Capture the cell that displays the provided text and extract its [x, y] central coordinate. 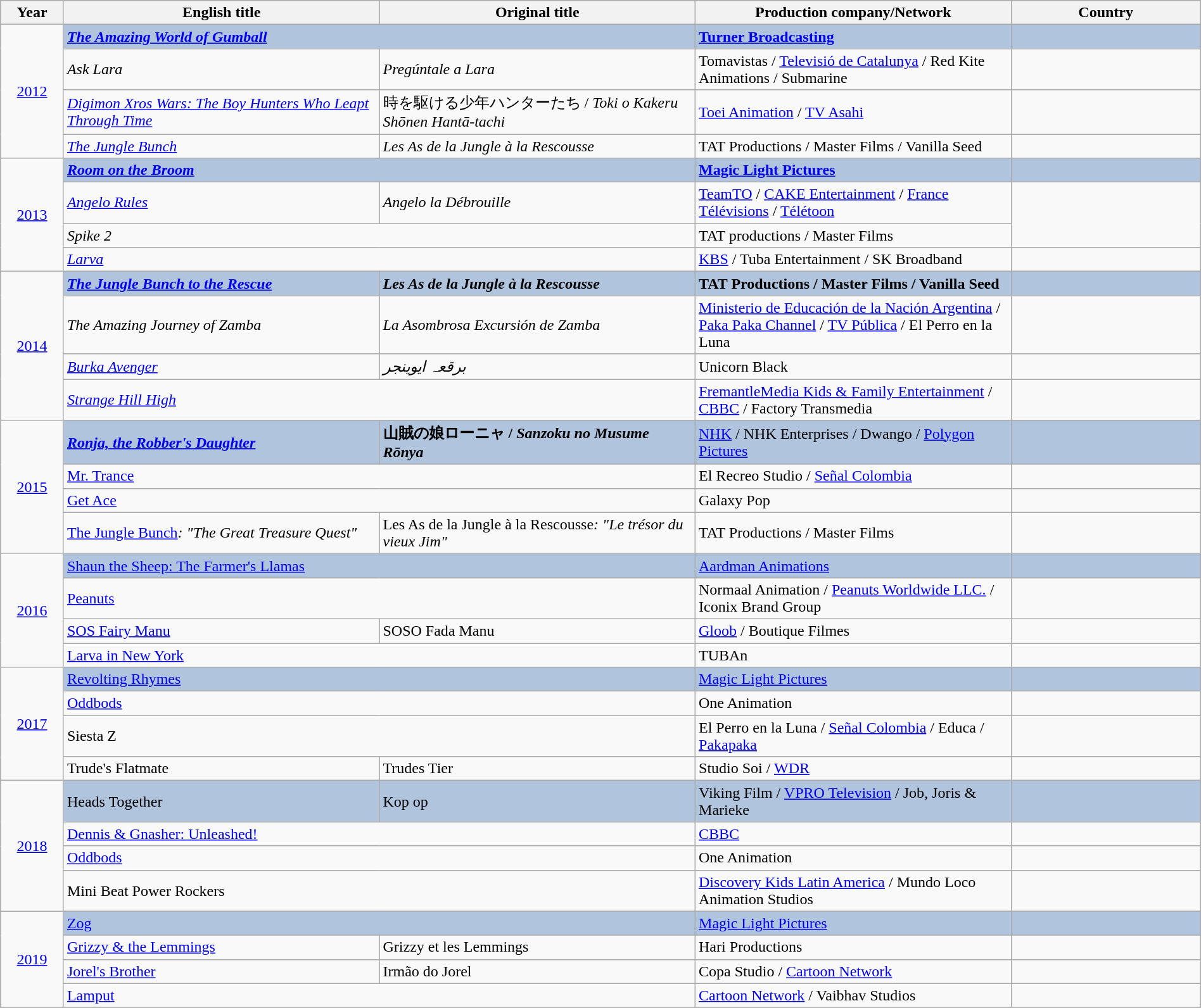
2015 [32, 488]
Heads Together [222, 802]
Normaal Animation / Peanuts Worldwide LLC. / Iconix Brand Group [854, 598]
Larva [379, 260]
Les As de la Jungle à la Rescousse: "Le trésor du vieux Jim" [537, 533]
Shaun the Sheep: The Farmer's Llamas [379, 565]
Get Ace [379, 500]
Burka Avenger [222, 367]
Production company/Network [854, 13]
Original title [537, 13]
2016 [32, 610]
2012 [32, 91]
Tomavistas / Televisió de Catalunya / Red Kite Animations / Submarine [854, 70]
Larva in New York [379, 655]
Dennis & Gnasher: Unleashed! [379, 834]
Unicorn Black [854, 367]
TUBAn [854, 655]
TeamTO / CAKE Entertainment / France Télévisions / Télétoon [854, 203]
Year [32, 13]
برقعہ ایوینجر [537, 367]
Hari Productions [854, 947]
Digimon Xros Wars: The Boy Hunters Who Leapt Through Time [222, 112]
Mr. Trance [379, 476]
Toei Animation / TV Asahi [854, 112]
Irmão do Jorel [537, 971]
KBS / Tuba Entertainment / SK Broadband [854, 260]
Pregúntale a Lara [537, 70]
Angelo la Débrouille [537, 203]
2019 [32, 959]
The Jungle Bunch to the Rescue [222, 284]
Spike 2 [379, 236]
El Perro en la Luna / Señal Colombia / Educa / Pakapaka [854, 736]
2013 [32, 215]
FremantleMedia Kids & Family Entertainment / CBBC / Factory Transmedia [854, 399]
2014 [32, 346]
Siesta Z [379, 736]
The Amazing World of Gumball [379, 37]
2018 [32, 846]
Trude's Flatmate [222, 769]
Revolting Rhymes [379, 679]
Angelo Rules [222, 203]
CBBC [854, 834]
Strange Hill High [379, 399]
Viking Film / VPRO Television / Job, Joris & Marieke [854, 802]
TAT Productions / Master Films [854, 533]
Lamput [379, 995]
Discovery Kids Latin America / Mundo Loco Animation Studios [854, 890]
Trudes Tier [537, 769]
The Jungle Bunch: "The Great Treasure Quest" [222, 533]
SOSO Fada Manu [537, 631]
Galaxy Pop [854, 500]
The Amazing Journey of Zamba [222, 325]
Aardman Animations [854, 565]
Cartoon Network / Vaibhav Studios [854, 995]
Room on the Broom [379, 170]
Ask Lara [222, 70]
Jorel's Brother [222, 971]
Ministerio de Educación de la Nación Argentina / Paka Paka Channel / TV Pública / El Perro en la Luna [854, 325]
時を駆ける少年ハンターたち / Toki o Kakeru Shōnen Hantā-tachi [537, 112]
English title [222, 13]
Ronja, the Robber's Daughter [222, 443]
Mini Beat Power Rockers [379, 890]
Studio Soi / WDR [854, 769]
La Asombrosa Excursión de Zamba [537, 325]
Turner Broadcasting [854, 37]
Grizzy et les Lemmings [537, 947]
Copa Studio / Cartoon Network [854, 971]
Zog [379, 923]
Grizzy & the Lemmings [222, 947]
Gloob / Boutique Filmes [854, 631]
Peanuts [379, 598]
El Recreo Studio / Señal Colombia [854, 476]
山賊の娘ローニャ / Sanzoku no Musume Rōnya [537, 443]
Kop op [537, 802]
2017 [32, 724]
Country [1106, 13]
SOS Fairy Manu [222, 631]
The Jungle Bunch [222, 146]
NHK / NHK Enterprises / Dwango / Polygon Pictures [854, 443]
TAT productions / Master Films [854, 236]
